For the text-containing cell, return its midpoint in (X, Y) coordinate format. 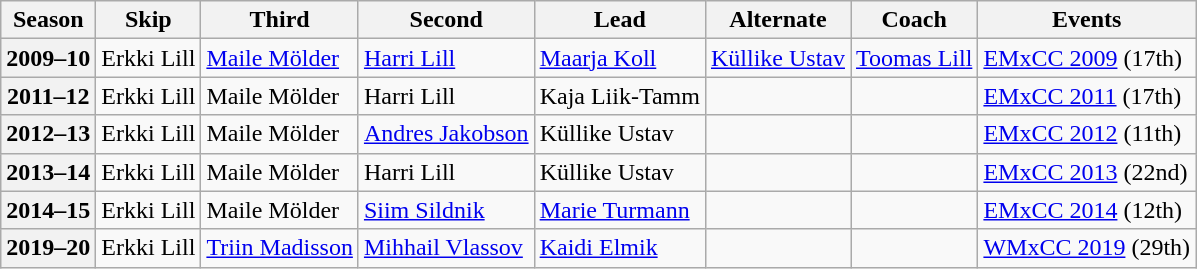
Kaja Liik-Tamm (620, 96)
2014–15 (48, 210)
Skip (148, 20)
EMxCC 2009 (17th) (1087, 58)
2009–10 (48, 58)
WMxCC 2019 (29th) (1087, 248)
Coach (914, 20)
Season (48, 20)
Second (446, 20)
Third (280, 20)
2013–14 (48, 172)
EMxCC 2014 (12th) (1087, 210)
Andres Jakobson (446, 134)
Mihhail Vlassov (446, 248)
Events (1087, 20)
EMxCC 2011 (17th) (1087, 96)
Maarja Koll (620, 58)
Marie Turmann (620, 210)
Triin Madisson (280, 248)
Alternate (778, 20)
EMxCC 2012 (11th) (1087, 134)
Toomas Lill (914, 58)
Kaidi Elmik (620, 248)
2011–12 (48, 96)
2012–13 (48, 134)
Lead (620, 20)
EMxCC 2013 (22nd) (1087, 172)
2019–20 (48, 248)
Siim Sildnik (446, 210)
